Extract the [x, y] coordinate from the center of the cell holding the provided text.  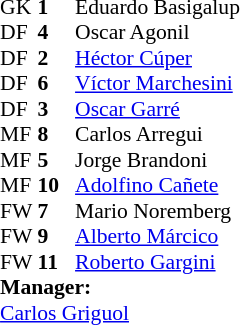
10 [57, 185]
4 [57, 33]
2 [57, 58]
5 [57, 160]
8 [57, 135]
Oscar Agonil [158, 33]
Héctor Cúper [158, 58]
Oscar Garré [158, 109]
Mario Noremberg [158, 211]
9 [57, 237]
6 [57, 83]
3 [57, 109]
Adolfino Cañete [158, 185]
Carlos Arregui [158, 135]
Roberto Gargini [158, 262]
Jorge Brandoni [158, 160]
Manager: [120, 287]
Víctor Marchesini [158, 83]
11 [57, 262]
Alberto Márcico [158, 237]
7 [57, 211]
